Scan for the cell matching the given text and deliver its (x, y) coordinate at center. 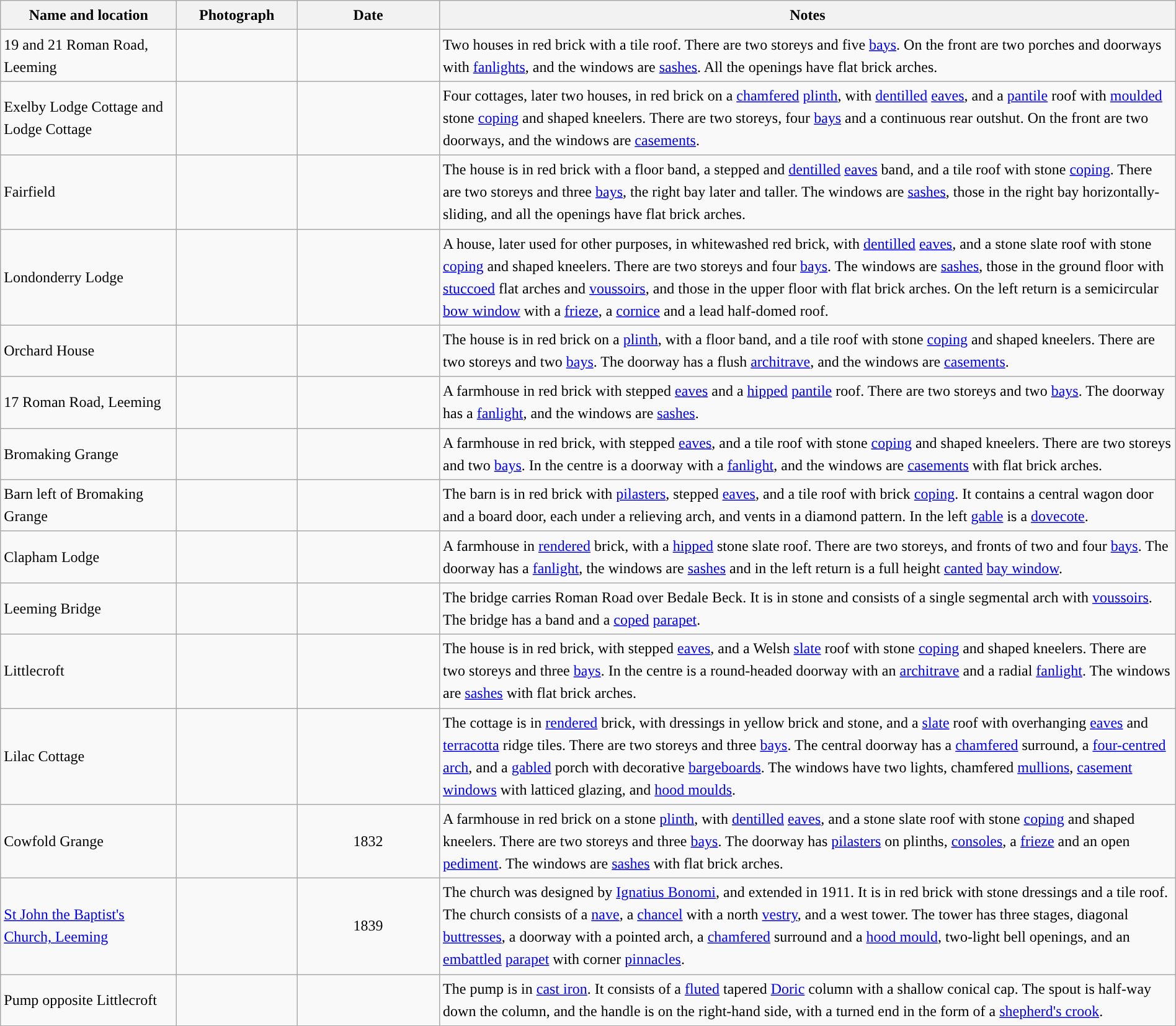
Cowfold Grange (89, 841)
Leeming Bridge (89, 608)
Fairfield (89, 192)
Barn left of Bromaking Grange (89, 505)
Pump opposite Littlecroft (89, 1000)
Exelby Lodge Cottage and Lodge Cottage (89, 118)
Londonderry Lodge (89, 277)
Lilac Cottage (89, 757)
17 Roman Road, Leeming (89, 402)
Notes (808, 15)
Bromaking Grange (89, 454)
19 and 21 Roman Road, Leeming (89, 56)
Clapham Lodge (89, 557)
Littlecroft (89, 671)
Date (368, 15)
St John the Baptist's Church, Leeming (89, 927)
1832 (368, 841)
Photograph (237, 15)
1839 (368, 927)
Orchard House (89, 351)
Name and location (89, 15)
